Scan for the cell matching the given text and deliver its [X, Y] coordinate at center. 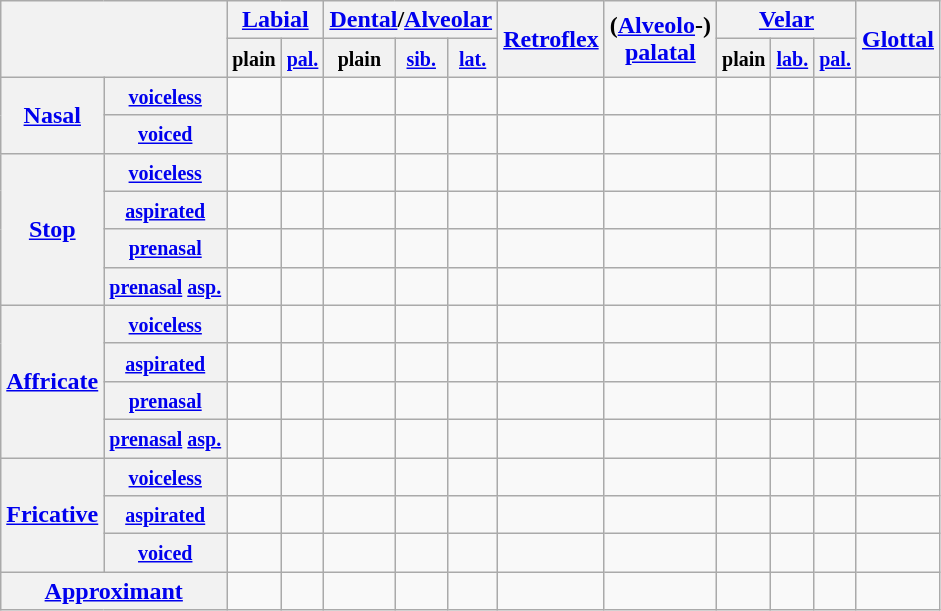
lab. [792, 58]
Stop [52, 229]
Approximant [114, 591]
Dental/Alveolar [411, 20]
Labial [276, 20]
lat. [473, 58]
sib. [422, 58]
Affricate [52, 381]
Velar [787, 20]
Glottal [898, 39]
Fricative [52, 515]
(Alveolo-)palatal [660, 39]
Retroflex [552, 39]
Nasal [52, 115]
